Determine the [x, y] coordinate at the center of the cell enclosing the given text.  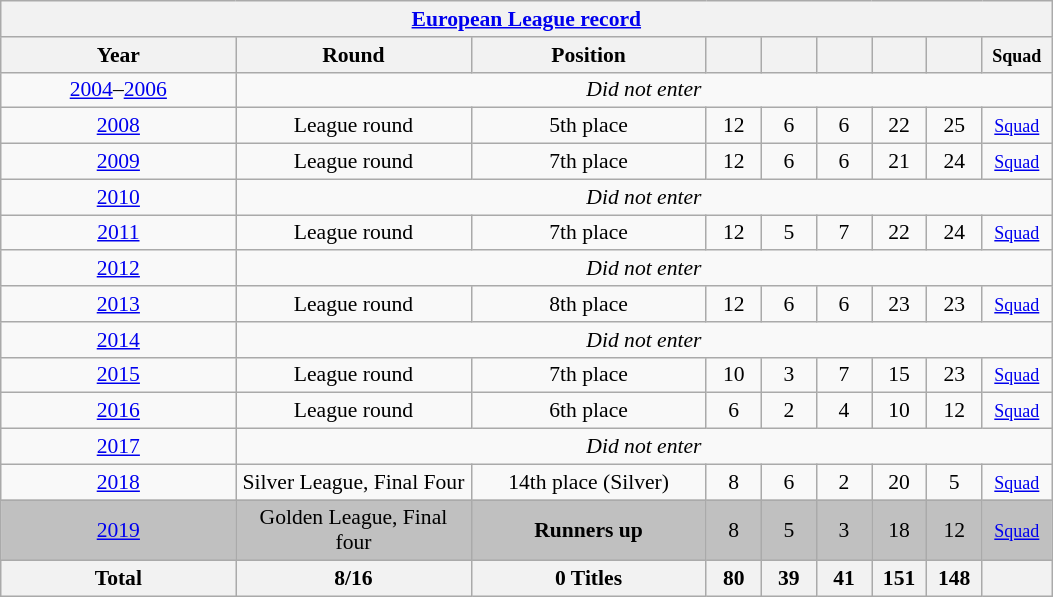
2013 [118, 304]
2012 [118, 269]
41 [844, 579]
6th place [588, 411]
Position [588, 55]
0 Titles [588, 579]
18 [900, 530]
80 [734, 579]
2018 [118, 482]
Round [354, 55]
Total [118, 579]
2017 [118, 447]
Runners up [588, 530]
5th place [588, 126]
14th place (Silver) [588, 482]
2016 [118, 411]
151 [900, 579]
Year [118, 55]
2011 [118, 233]
European League record [526, 19]
2014 [118, 340]
2009 [118, 162]
8/16 [354, 579]
148 [954, 579]
15 [900, 375]
2008 [118, 126]
39 [788, 579]
Golden League, Final four [354, 530]
2019 [118, 530]
2010 [118, 197]
8th place [588, 304]
20 [900, 482]
2015 [118, 375]
Silver League, Final Four [354, 482]
2004–2006 [118, 90]
4 [844, 411]
25 [954, 126]
21 [900, 162]
